Determine the (X, Y) coordinate at the center of the cell enclosing the given text.  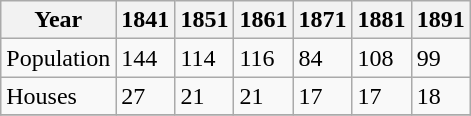
144 (146, 58)
Year (58, 20)
1891 (440, 20)
1871 (322, 20)
99 (440, 58)
114 (204, 58)
1881 (382, 20)
18 (440, 96)
1841 (146, 20)
1851 (204, 20)
1861 (264, 20)
116 (264, 58)
Houses (58, 96)
Population (58, 58)
108 (382, 58)
27 (146, 96)
84 (322, 58)
